From the cell containing the given text, extract its center point as [X, Y] coordinate. 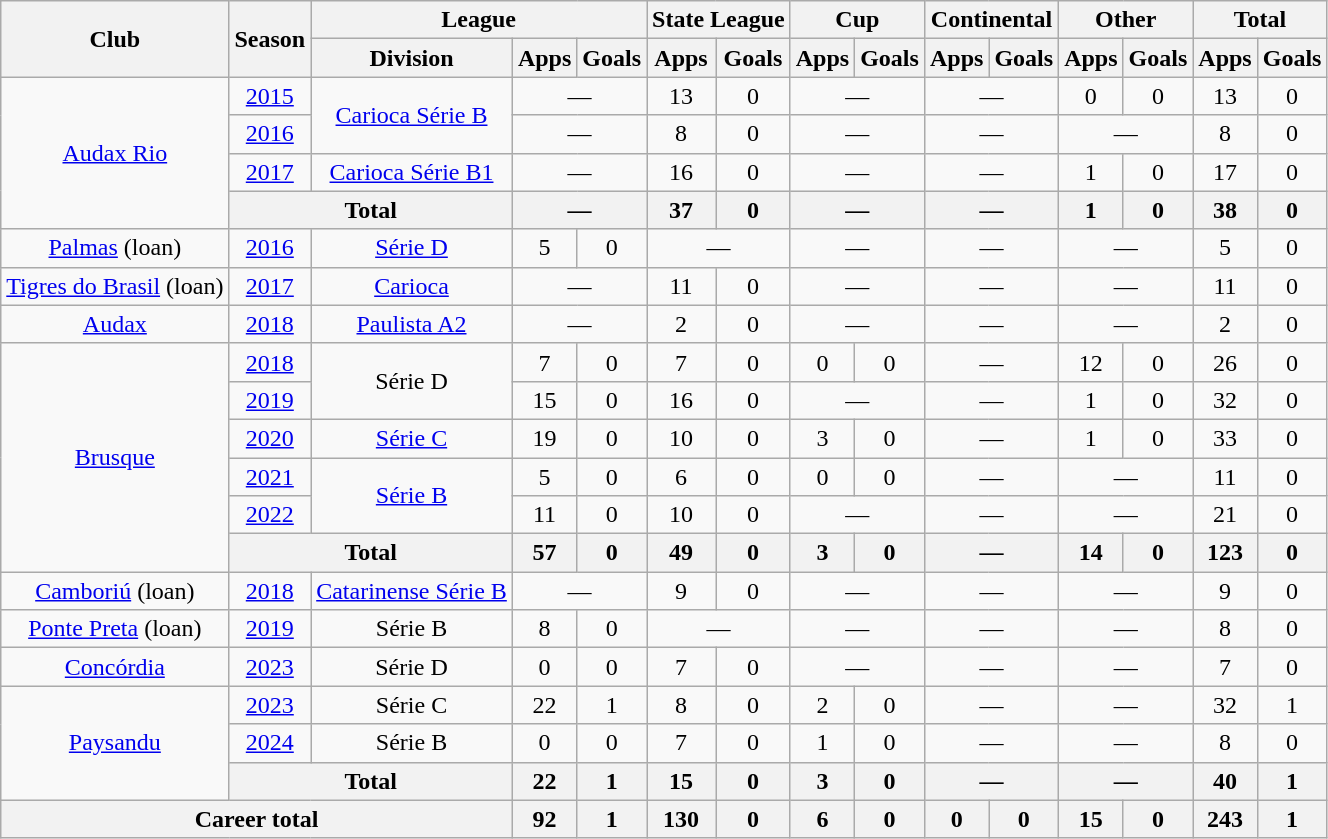
37 [682, 210]
2024 [270, 743]
19 [544, 438]
57 [544, 553]
Camboriú (loan) [115, 591]
123 [1225, 553]
38 [1225, 210]
26 [1225, 362]
Division [412, 58]
Continental [991, 20]
2015 [270, 96]
Paulista A2 [412, 324]
Cup [857, 20]
49 [682, 553]
Carioca Série B [412, 115]
League [479, 20]
14 [1091, 553]
Audax [115, 324]
2021 [270, 477]
2022 [270, 515]
Audax Rio [115, 153]
Carioca Série B1 [412, 172]
33 [1225, 438]
12 [1091, 362]
State League [719, 20]
130 [682, 819]
Brusque [115, 457]
17 [1225, 172]
Season [270, 39]
Career total [257, 819]
243 [1225, 819]
Ponte Preta (loan) [115, 629]
40 [1225, 781]
Paysandu [115, 743]
92 [544, 819]
Palmas (loan) [115, 248]
Carioca [412, 286]
Catarinense Série B [412, 591]
Concórdia [115, 667]
Other [1126, 20]
2020 [270, 438]
Club [115, 39]
21 [1225, 515]
Tigres do Brasil (loan) [115, 286]
